From the cell containing the given text, extract its center point as (X, Y) coordinate. 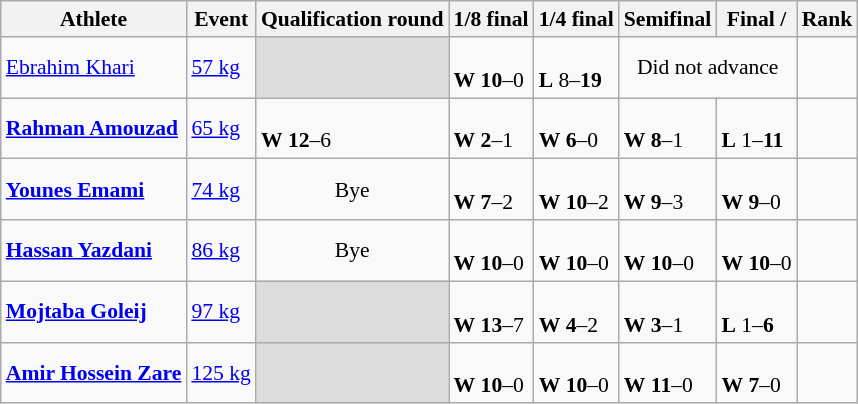
W 9–0 (756, 190)
1/4 final (576, 19)
W 8–1 (668, 128)
86 kg (220, 250)
Rahman Amouzad (94, 128)
Qualification round (352, 19)
Ebrahim Khari (94, 68)
74 kg (220, 190)
Athlete (94, 19)
W 9–3 (668, 190)
Rank (828, 19)
Final / (756, 19)
97 kg (220, 312)
W 13–7 (492, 312)
W 7–0 (756, 372)
Event (220, 19)
W 12–6 (352, 128)
W 11–0 (668, 372)
Mojtaba Goleij (94, 312)
125 kg (220, 372)
1/8 final (492, 19)
Did not advance (708, 68)
Amir Hossein Zare (94, 372)
Semifinal (668, 19)
57 kg (220, 68)
W 7–2 (492, 190)
W 6–0 (576, 128)
Younes Emami (94, 190)
L 1–11 (756, 128)
Hassan Yazdani (94, 250)
L 8–19 (576, 68)
W 4–2 (576, 312)
L 1–6 (756, 312)
65 kg (220, 128)
W 3–1 (668, 312)
W 10–2 (576, 190)
W 2–1 (492, 128)
